Return the [x, y] coordinate for the center point of the cell that contains the specified text.  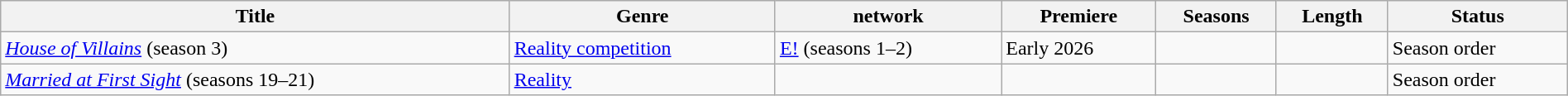
Title [255, 17]
Married at First Sight (seasons 19–21) [255, 79]
Genre [642, 17]
Reality [642, 79]
Seasons [1217, 17]
Status [1477, 17]
network [888, 17]
Early 2026 [1078, 48]
Reality competition [642, 48]
Length [1331, 17]
House of Villains (season 3) [255, 48]
E! (seasons 1–2) [888, 48]
Premiere [1078, 17]
